Extract the (x, y) coordinate from the center of the cell holding the provided text.  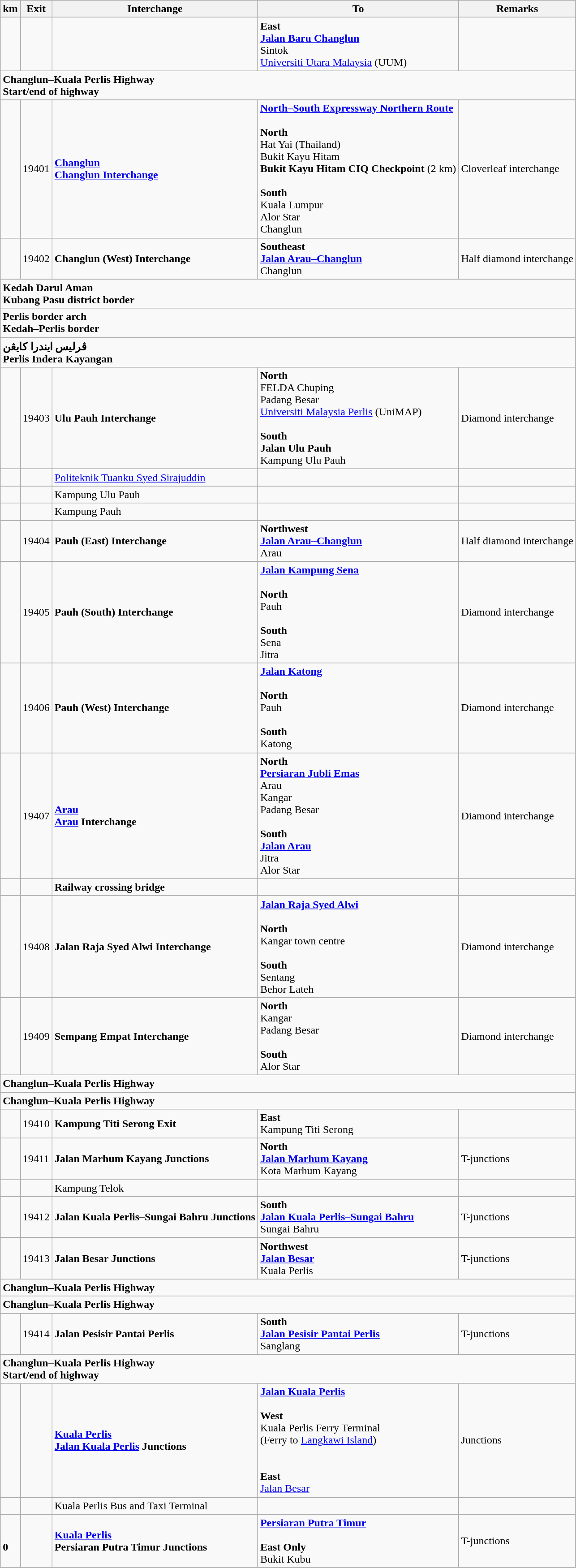
Northwest Jalan BesarKuala Perlis (358, 1258)
19402 (36, 258)
19413 (36, 1258)
North Jalan Marhum KayangKota Marhum Kayang (358, 1159)
Junctions (517, 1440)
19414 (36, 1334)
19406 (36, 708)
Jalan Kampung SenaNorthPauhSouthSenaJitra (358, 612)
Pauh (South) Interchange (155, 612)
East Jalan Baru Changlun Sintok Universiti Utara Malaysia (UUM) (358, 44)
Ulu Pauh Interchange (155, 418)
Kuala Perlis Bus and Taxi Terminal (155, 1506)
Kampung Ulu Pauh (155, 495)
Interchange (155, 9)
0 (10, 1541)
Jalan Raja Syed Alwi Interchange (155, 946)
Kampung Titi Serong Exit (155, 1124)
Exit (36, 9)
Sempang Empat Interchange (155, 1036)
North FELDA Chuping Padang BesarUniversiti Malaysia Perlis (UniMAP) SouthJalan Ulu PauhKampung Ulu Pauh (358, 418)
Politeknik Tuanku Syed Sirajuddin (155, 478)
19410 (36, 1124)
East Kampung Titi Serong (358, 1124)
Kampung Pauh (155, 512)
Northwest Jalan Arau–ChanglunArau (358, 541)
Kampung Telok (155, 1188)
19407 (36, 815)
North–South Expressway Northern RouteNorthHat Yai (Thailand)Bukit Kayu HitamBukit Kayu Hitam CIQ Checkpoint (2 km)SouthKuala LumpurAlor StarChanglun (358, 169)
19404 (36, 541)
Railway crossing bridge (155, 887)
Kuala PerlisPersiaran Putra Timur Junctions (155, 1541)
19412 (36, 1217)
19409 (36, 1036)
19401 (36, 169)
Kedah Darul AmanKubang Pasu district border (288, 294)
South Jalan Kuala Perlis–Sungai BahruSungai Bahru (358, 1217)
19403 (36, 418)
km (10, 9)
To (358, 9)
Pauh (East) Interchange (155, 541)
Jalan Marhum Kayang Junctions (155, 1159)
Southeast Jalan Arau–ChanglunChanglun (358, 258)
ڤرليس ايندرا کايڠنPerlis Indera Kayangan (288, 352)
Perlis border archKedah–Perlis border (288, 323)
Jalan Pesisir Pantai Perlis (155, 1334)
North Kangar Padang BesarSouth Alor Star (358, 1036)
Kuala Perlis Jalan Kuala Perlis Junctions (155, 1440)
19411 (36, 1159)
Jalan Raja Syed AlwiNorthKangar town centreSouthSentangBehor Lateh (358, 946)
ChanglunChanglun Interchange (155, 169)
Jalan Kuala Perlis–Sungai Bahru Junctions (155, 1217)
ArauArau Interchange (155, 815)
North Persiaran Jubli EmasArauKangarPadang BesarSouth Jalan ArauJitraAlor Star (358, 815)
Changlun (West) Interchange (155, 258)
South Jalan Pesisir Pantai PerlisSanglang (358, 1334)
19405 (36, 612)
Jalan Kuala PerlisWest Kuala Perlis Ferry Terminal (Ferry to Langkawi Island)East Jalan Besar (358, 1440)
Cloverleaf interchange (517, 169)
Persiaran Putra TimurEast OnlyBukit Kubu (358, 1541)
Pauh (West) Interchange (155, 708)
19408 (36, 946)
Jalan KatongNorthPauhSouthKatong (358, 708)
Remarks (517, 9)
Jalan Besar Junctions (155, 1258)
